Output the [x, y] coordinate of the center of the cell containing the given text.  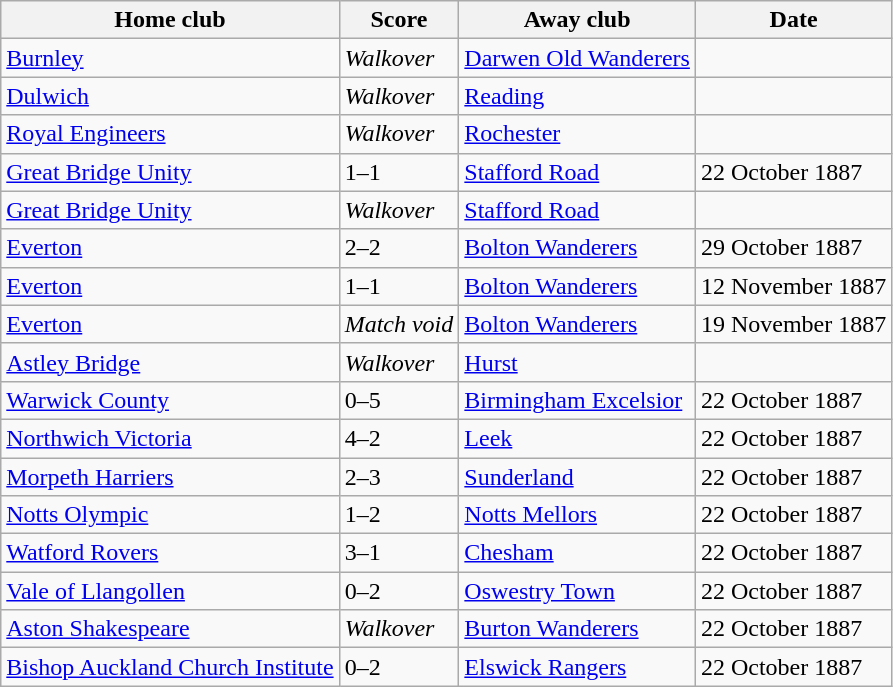
Dulwich [170, 96]
29 October 1887 [793, 248]
Leek [578, 438]
3–1 [399, 553]
2–2 [399, 248]
Rochester [578, 134]
Morpeth Harriers [170, 477]
12 November 1887 [793, 286]
Date [793, 20]
Chesham [578, 553]
4–2 [399, 438]
Aston Shakespeare [170, 629]
Darwen Old Wanderers [578, 58]
0–5 [399, 400]
Vale of Llangollen [170, 591]
Royal Engineers [170, 134]
Hurst [578, 362]
Reading [578, 96]
Notts Mellors [578, 515]
19 November 1887 [793, 324]
Home club [170, 20]
Watford Rovers [170, 553]
Score [399, 20]
Elswick Rangers [578, 667]
Away club [578, 20]
Match void [399, 324]
Oswestry Town [578, 591]
2–3 [399, 477]
Northwich Victoria [170, 438]
Birmingham Excelsior [578, 400]
Burnley [170, 58]
Burton Wanderers [578, 629]
Bishop Auckland Church Institute [170, 667]
Sunderland [578, 477]
Warwick County [170, 400]
Astley Bridge [170, 362]
Notts Olympic [170, 515]
1–2 [399, 515]
